Capture the cell that displays the provided text and extract its [x, y] central coordinate. 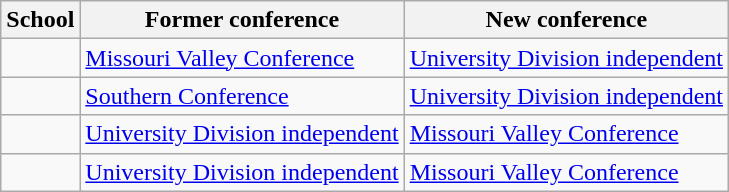
Former conference [242, 20]
New conference [566, 20]
School [40, 20]
Southern Conference [242, 96]
